Return the [X, Y] coordinate for the center point of the cell that contains the specified text.  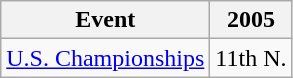
2005 [251, 20]
11th N. [251, 58]
Event [106, 20]
U.S. Championships [106, 58]
